Pinpoint the cell where the given text exists, returning its [x, y] midpoint coordinate. 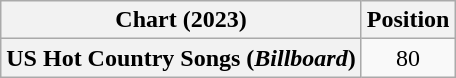
Chart (2023) [181, 20]
US Hot Country Songs (Billboard) [181, 58]
Position [408, 20]
80 [408, 58]
